Return [x, y] of the center of cell containing provided text 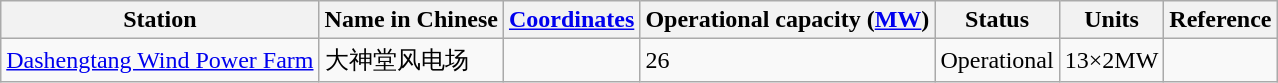
大神堂风电场 [411, 60]
Reference [1220, 20]
Coordinates [571, 20]
Status [997, 20]
13×2MW [1112, 60]
Operational [997, 60]
Units [1112, 20]
Dashengtang Wind Power Farm [160, 60]
26 [788, 60]
Station [160, 20]
Name in Chinese [411, 20]
Operational capacity (MW) [788, 20]
